For the text-containing cell, return its midpoint in (X, Y) coordinate format. 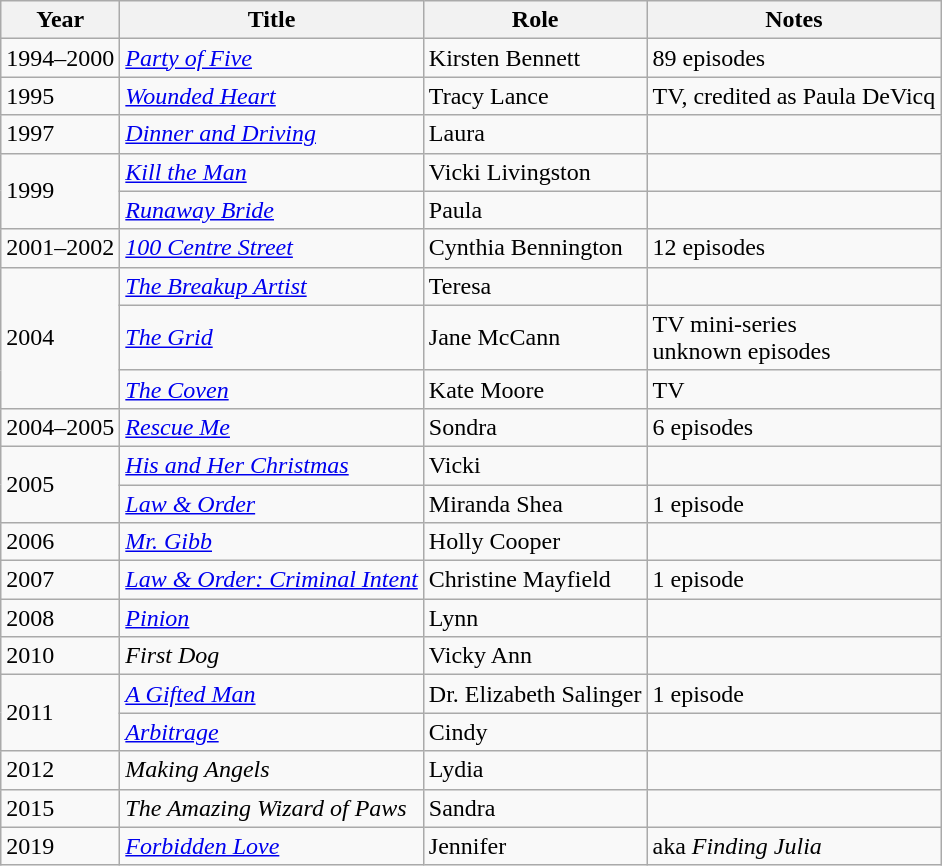
Jennifer (535, 846)
Christine Mayfield (535, 580)
Kirsten Bennett (535, 58)
Title (272, 20)
Party of Five (272, 58)
A Gifted Man (272, 694)
2004 (60, 338)
Sandra (535, 808)
Runaway Bride (272, 210)
2008 (60, 618)
Cindy (535, 732)
TV (794, 389)
Law & Order: Criminal Intent (272, 580)
Kate Moore (535, 389)
Teresa (535, 286)
1999 (60, 191)
Vicki (535, 465)
Notes (794, 20)
TV mini-seriesunknown episodes (794, 338)
Dr. Elizabeth Salinger (535, 694)
2012 (60, 770)
The Grid (272, 338)
Dinner and Driving (272, 134)
aka Finding Julia (794, 846)
1995 (60, 96)
The Breakup Artist (272, 286)
Law & Order (272, 503)
2010 (60, 656)
First Dog (272, 656)
Vicki Livingston (535, 172)
6 episodes (794, 427)
The Coven (272, 389)
Miranda Shea (535, 503)
2007 (60, 580)
12 episodes (794, 248)
Role (535, 20)
Laura (535, 134)
Forbidden Love (272, 846)
Rescue Me (272, 427)
His and Her Christmas (272, 465)
Arbitrage (272, 732)
2006 (60, 542)
Kill the Man (272, 172)
Lynn (535, 618)
Paula (535, 210)
Year (60, 20)
100 Centre Street (272, 248)
2019 (60, 846)
Making Angels (272, 770)
2011 (60, 713)
TV, credited as Paula DeVicq (794, 96)
2005 (60, 484)
Holly Cooper (535, 542)
1997 (60, 134)
Jane McCann (535, 338)
89 episodes (794, 58)
Cynthia Bennington (535, 248)
Pinion (272, 618)
Vicky Ann (535, 656)
1994–2000 (60, 58)
Wounded Heart (272, 96)
Sondra (535, 427)
Tracy Lance (535, 96)
Mr. Gibb (272, 542)
The Amazing Wizard of Paws (272, 808)
2015 (60, 808)
2004–2005 (60, 427)
2001–2002 (60, 248)
Lydia (535, 770)
